Scan for the cell matching the given text and deliver its (X, Y) coordinate at center. 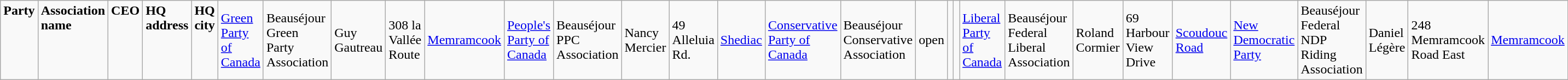
Green Party of Canada (241, 40)
open (932, 40)
49 Alleluia Rd. (693, 40)
308 la Vallée Route (405, 40)
Beauséjour Conservative Association (878, 40)
People's Party of Canada (529, 40)
Liberal Party of Canada (983, 40)
Nancy Mercier (646, 40)
Association name (73, 40)
Conservative Party of Canada (803, 40)
Daniel Légère (1387, 40)
Beauséjour PPC Association (588, 40)
Shediac (741, 40)
Beauséjour Federal Liberal Association (1039, 40)
HQ address (167, 40)
CEO (126, 40)
Guy Gautreau (359, 40)
HQ city (205, 40)
New Democratic Party (1264, 40)
69 Harbour View Drive (1148, 40)
Beauséjour Federal NDP Riding Association (1332, 40)
Party (19, 40)
248 Memramcook Road East (1448, 40)
Roland Cormier (1097, 40)
Beauséjour Green Party Association (297, 40)
Scoudouc Road (1201, 40)
